From the cell containing the given text, extract its center point as [x, y] coordinate. 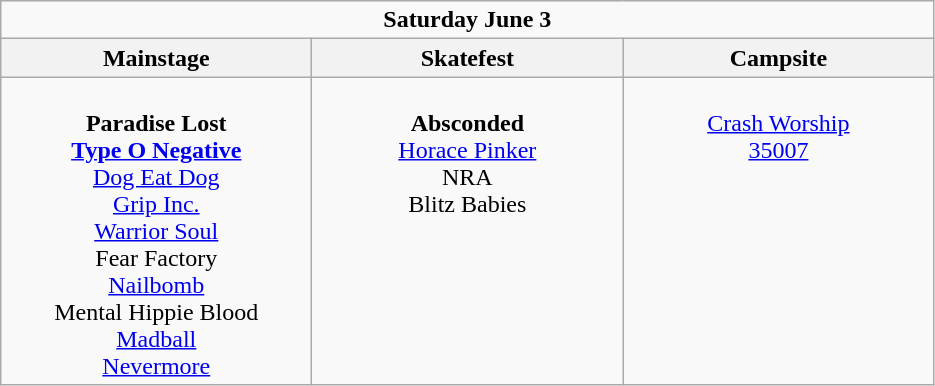
Saturday June 3 [468, 20]
Mainstage [156, 58]
Absconded Horace Pinker NRA Blitz Babies [468, 231]
Crash Worship 35007 [778, 231]
Paradise Lost Type O Negative Dog Eat Dog Grip Inc. Warrior Soul Fear Factory Nailbomb Mental Hippie Blood Madball Nevermore [156, 231]
Campsite [778, 58]
Skatefest [468, 58]
